Output the [x, y] coordinate of the center of the cell containing the given text.  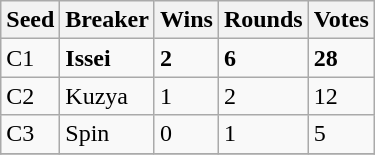
0 [186, 134]
5 [341, 134]
Kuzya [108, 96]
C2 [30, 96]
Spin [108, 134]
C3 [30, 134]
28 [341, 58]
Votes [341, 20]
12 [341, 96]
Rounds [263, 20]
6 [263, 58]
Issei [108, 58]
C1 [30, 58]
Seed [30, 20]
Breaker [108, 20]
Wins [186, 20]
